Extract the [X, Y] coordinate from the center of the cell holding the provided text.  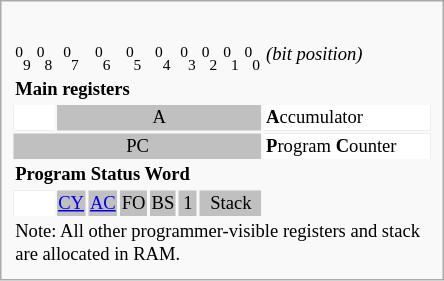
02 [209, 58]
01 [231, 58]
03 [188, 58]
Program Status Word [222, 176]
BS [163, 204]
A [160, 119]
04 [163, 58]
Stack [230, 204]
(bit position) [348, 58]
Program Counter [348, 147]
07 [72, 58]
06 [102, 58]
AC [102, 204]
PC [138, 147]
1 [188, 204]
Main registers [222, 90]
CY [72, 204]
00 [252, 58]
05 [134, 58]
09 [23, 58]
Note: All other programmer-visible registers and stack are allocated in RAM. [222, 244]
FO [134, 204]
08 [44, 58]
Accumulator [348, 119]
